For the text-containing cell, return its midpoint in (X, Y) coordinate format. 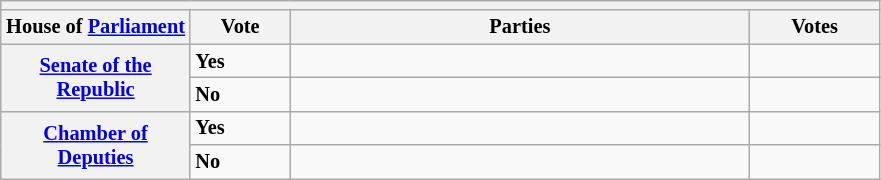
Votes (815, 27)
Parties (520, 27)
House of Parliament (96, 27)
Senate of the Republic (96, 78)
Chamber of Deputies (96, 144)
Vote (240, 27)
